Provide the (x, y) coordinate of the cell's center where the given text is located.  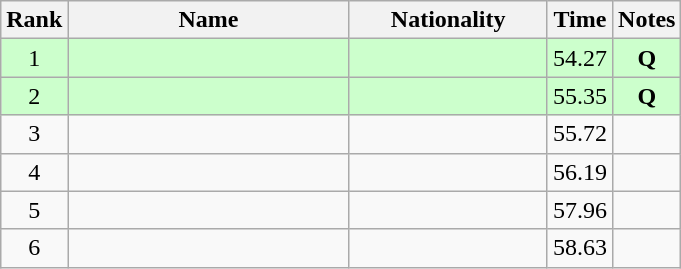
2 (34, 96)
57.96 (580, 210)
Nationality (448, 20)
58.63 (580, 248)
Notes (647, 20)
1 (34, 58)
54.27 (580, 58)
Rank (34, 20)
56.19 (580, 172)
Time (580, 20)
Name (208, 20)
6 (34, 248)
55.35 (580, 96)
4 (34, 172)
3 (34, 134)
55.72 (580, 134)
5 (34, 210)
